Search for the cell housing the specified text and yield its [x, y] center coordinate. 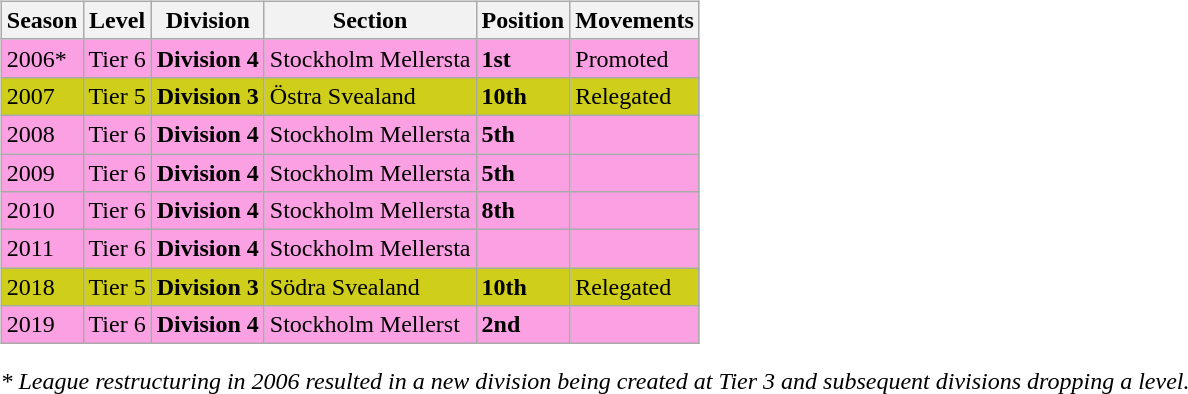
Östra Svealand [370, 96]
Level [117, 20]
1st [523, 58]
Division [208, 20]
2007 [42, 96]
8th [523, 211]
Section [370, 20]
2011 [42, 249]
Stockholm Mellerst [370, 325]
2006* [42, 58]
Södra Svealand [370, 287]
2019 [42, 325]
2010 [42, 211]
2009 [42, 173]
2nd [523, 325]
Promoted [635, 58]
Movements [635, 20]
2008 [42, 134]
Season [42, 20]
2018 [42, 287]
Position [523, 20]
